Capture the cell that displays the provided text and extract its [x, y] central coordinate. 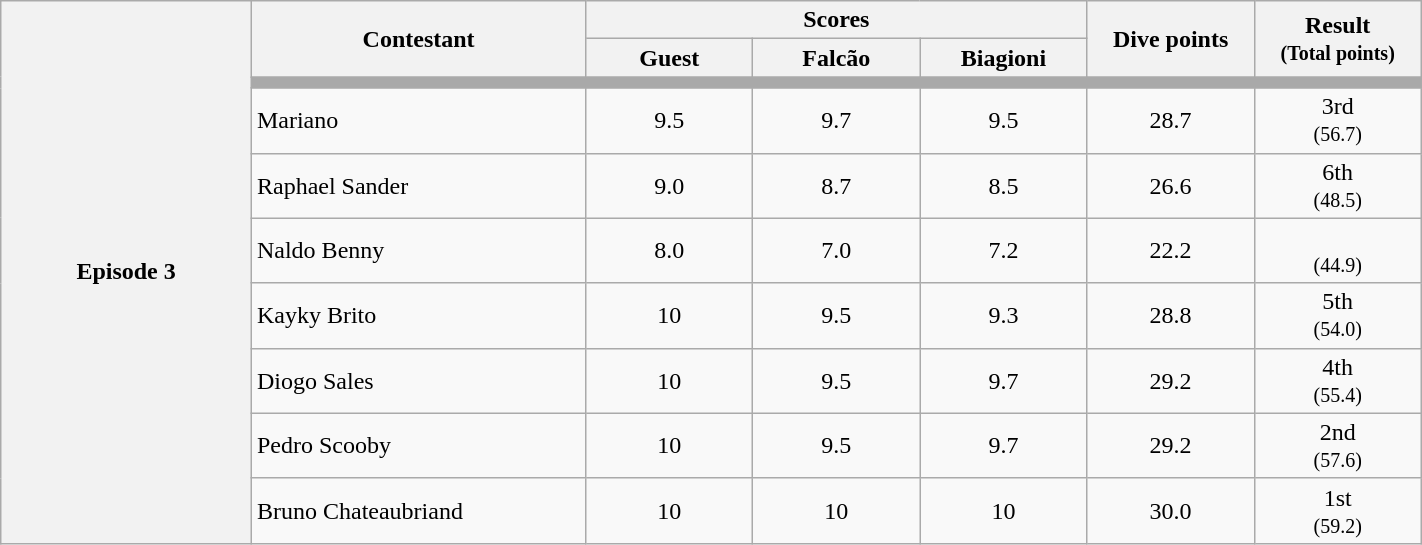
Guest [670, 58]
3rd(56.7) [1338, 120]
Raphael Sander [418, 186]
Mariano [418, 120]
Episode 3 [126, 272]
Scores [836, 20]
22.2 [1170, 250]
28.7 [1170, 120]
Falcão [836, 58]
Dive points [1170, 39]
8.5 [1004, 186]
8.7 [836, 186]
7.2 [1004, 250]
Diogo Sales [418, 380]
Result(Total points) [1338, 39]
30.0 [1170, 510]
(44.9) [1338, 250]
Naldo Benny [418, 250]
7.0 [836, 250]
Bruno Chateaubriand [418, 510]
28.8 [1170, 316]
Biagioni [1004, 58]
5th(54.0) [1338, 316]
9.0 [670, 186]
Contestant [418, 39]
9.3 [1004, 316]
2nd(57.6) [1338, 446]
1st(59.2) [1338, 510]
4th(55.4) [1338, 380]
6th(48.5) [1338, 186]
Kayky Brito [418, 316]
8.0 [670, 250]
26.6 [1170, 186]
Pedro Scooby [418, 446]
